Pinpoint the cell where the given text exists, returning its [X, Y] midpoint coordinate. 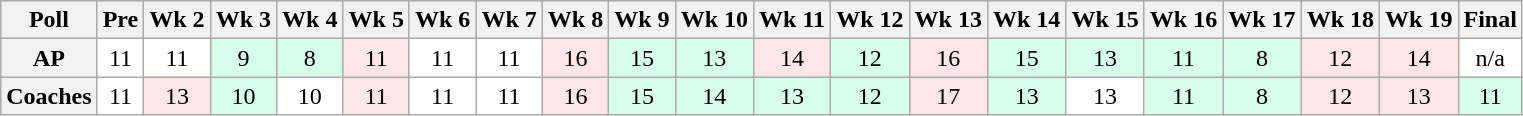
Wk 8 [575, 20]
Poll [49, 20]
Wk 2 [177, 20]
Final [1490, 20]
Wk 19 [1419, 20]
Wk 6 [442, 20]
Wk 9 [642, 20]
Coaches [49, 96]
Wk 7 [509, 20]
AP [49, 58]
9 [243, 58]
Wk 17 [1262, 20]
Pre [120, 20]
Wk 14 [1026, 20]
Wk 3 [243, 20]
Wk 16 [1183, 20]
Wk 13 [948, 20]
Wk 15 [1105, 20]
Wk 18 [1340, 20]
17 [948, 96]
n/a [1490, 58]
Wk 5 [376, 20]
Wk 10 [714, 20]
Wk 11 [792, 20]
Wk 12 [870, 20]
Wk 4 [310, 20]
